Pinpoint the cell where the given text exists, returning its (X, Y) midpoint coordinate. 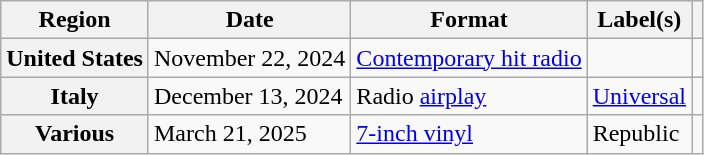
November 22, 2024 (249, 58)
Radio airplay (469, 96)
Italy (75, 96)
Contemporary hit radio (469, 58)
United States (75, 58)
Various (75, 134)
Date (249, 20)
Universal (639, 96)
March 21, 2025 (249, 134)
December 13, 2024 (249, 96)
Format (469, 20)
7-inch vinyl (469, 134)
Region (75, 20)
Label(s) (639, 20)
Republic (639, 134)
